Provide the (X, Y) coordinate of the cell's center where the given text is located.  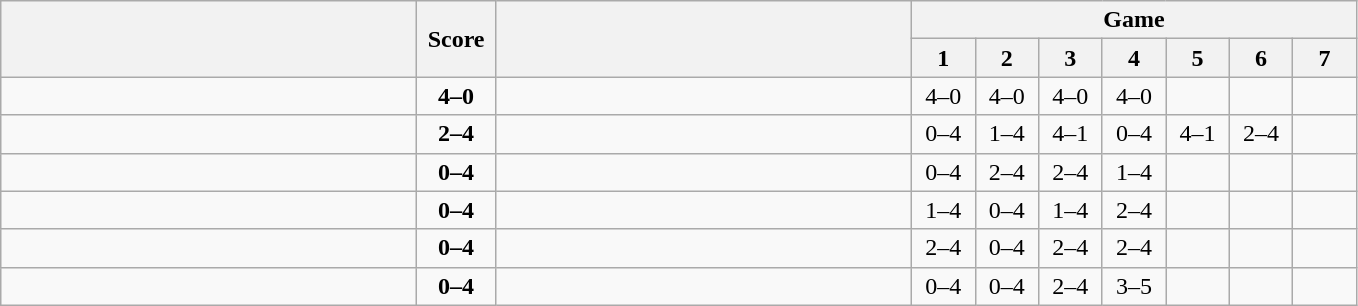
3 (1071, 58)
Score (456, 39)
3–5 (1134, 286)
1 (943, 58)
4 (1134, 58)
2 (1007, 58)
Game (1134, 20)
6 (1261, 58)
7 (1325, 58)
5 (1198, 58)
